Detect which cell encompasses the target text, then output its (X, Y) center coordinate. 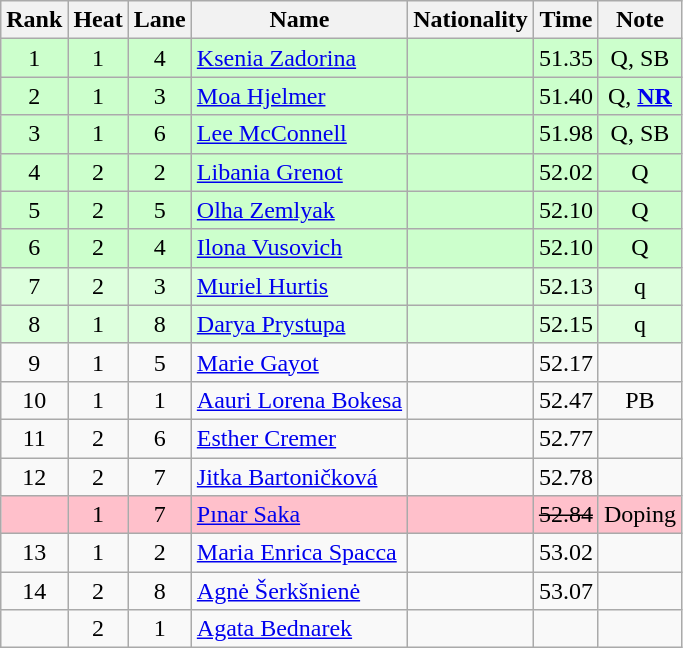
52.13 (566, 286)
12 (34, 477)
Marie Gayot (299, 362)
11 (34, 438)
Note (640, 20)
10 (34, 400)
Rank (34, 20)
Ilona Vusovich (299, 248)
51.35 (566, 58)
Libania Grenot (299, 172)
Moa Hjelmer (299, 96)
52.15 (566, 324)
Lee McConnell (299, 134)
51.98 (566, 134)
52.17 (566, 362)
Lane (160, 20)
52.78 (566, 477)
Agnė Šerkšnienė (299, 591)
52.02 (566, 172)
Q, NR (640, 96)
Heat (98, 20)
53.02 (566, 553)
Agata Bednarek (299, 629)
Pınar Saka (299, 515)
52.47 (566, 400)
Muriel Hurtis (299, 286)
Nationality (471, 20)
Time (566, 20)
Name (299, 20)
53.07 (566, 591)
Aauri Lorena Bokesa (299, 400)
52.77 (566, 438)
Jitka Bartoničková (299, 477)
52.84 (566, 515)
Darya Prystupa (299, 324)
13 (34, 553)
Esther Cremer (299, 438)
Ksenia Zadorina (299, 58)
9 (34, 362)
14 (34, 591)
51.40 (566, 96)
Doping (640, 515)
PB (640, 400)
Maria Enrica Spacca (299, 553)
Olha Zemlyak (299, 210)
